Return (X, Y) of the center of cell containing provided text 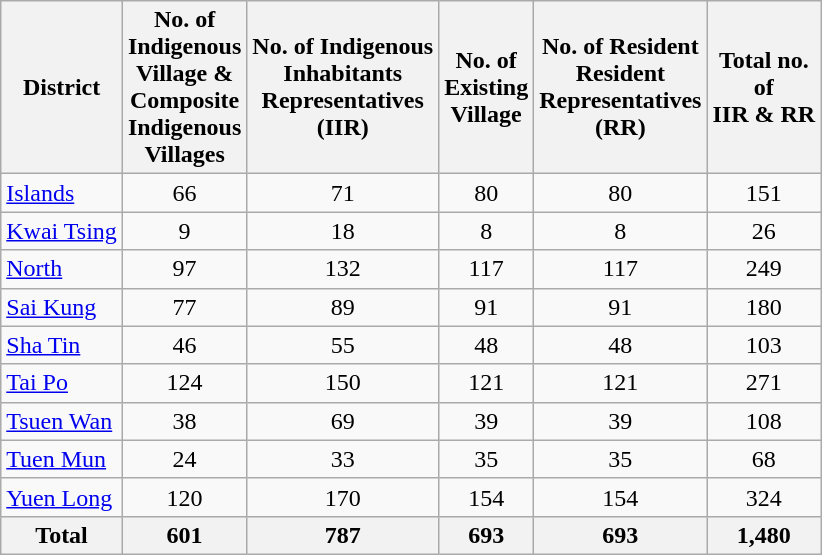
271 (764, 383)
District (62, 88)
9 (184, 231)
33 (343, 459)
249 (764, 269)
18 (343, 231)
26 (764, 231)
Kwai Tsing (62, 231)
55 (343, 345)
132 (343, 269)
324 (764, 497)
170 (343, 497)
Yuen Long (62, 497)
Islands (62, 193)
Tuen Mun (62, 459)
Sha Tin (62, 345)
601 (184, 535)
787 (343, 535)
77 (184, 307)
89 (343, 307)
No. ofIndigenousVillage &CompositeIndigenousVillages (184, 88)
North (62, 269)
24 (184, 459)
71 (343, 193)
68 (764, 459)
69 (343, 421)
150 (343, 383)
151 (764, 193)
38 (184, 421)
No. of IndigenousInhabitantsRepresentatives(IIR) (343, 88)
1,480 (764, 535)
Total (62, 535)
Tsuen Wan (62, 421)
97 (184, 269)
108 (764, 421)
124 (184, 383)
No. of ExistingVillage (486, 88)
46 (184, 345)
No. of ResidentResidentRepresentatives(RR) (620, 88)
Tai Po (62, 383)
180 (764, 307)
66 (184, 193)
Sai Kung (62, 307)
120 (184, 497)
Total no.ofIIR & RR (764, 88)
103 (764, 345)
